Return [X, Y] of the center of cell containing provided text 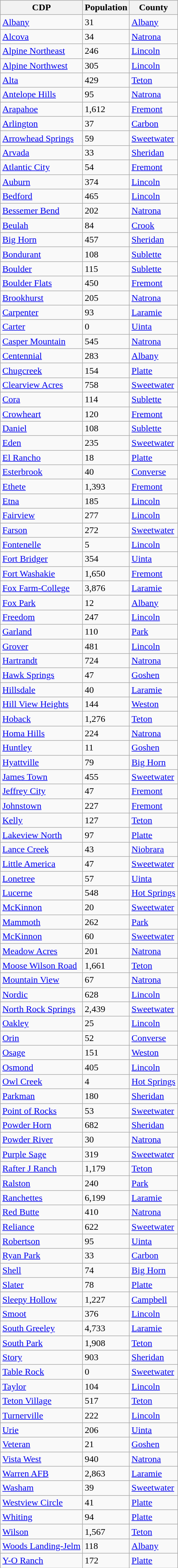
31 [106, 22]
104 [106, 1386]
205 [106, 298]
Johnstown [41, 806]
Clearview Acres [41, 385]
Hartrandt [41, 661]
Hoback [41, 719]
1,567 [106, 1531]
25 [106, 1023]
6,199 [106, 1198]
Homa Hills [41, 733]
79 [106, 762]
Daniel [41, 429]
1,650 [106, 574]
Farson [41, 530]
305 [106, 66]
South Greeley [41, 1328]
1,393 [106, 487]
Veteran [41, 1444]
2,439 [106, 1009]
Alpine Northwest [41, 66]
Eden [41, 443]
682 [106, 1125]
154 [106, 370]
Teton Village [41, 1401]
1,661 [106, 966]
Fort Bridger [41, 559]
465 [106, 196]
903 [106, 1358]
240 [106, 1183]
12 [106, 602]
410 [106, 1212]
144 [106, 704]
277 [106, 516]
Crook [153, 225]
El Rancho [41, 458]
41 [106, 1502]
283 [106, 356]
84 [106, 225]
724 [106, 661]
74 [106, 1270]
1,179 [106, 1169]
Niobrara [153, 849]
Atlantic City [41, 167]
Wilson [41, 1531]
4 [106, 1081]
Little America [41, 864]
151 [106, 1052]
758 [106, 385]
South Park [41, 1343]
Oakley [41, 1023]
Alta [41, 80]
Lakeview North [41, 835]
374 [106, 182]
Moose Wilson Road [41, 966]
272 [106, 530]
5 [106, 545]
53 [106, 1111]
43 [106, 849]
405 [106, 1067]
235 [106, 443]
Kelly [41, 820]
Sleepy Hollow [41, 1299]
Alcova [41, 37]
262 [106, 922]
Rafter J Ranch [41, 1169]
Hillsdale [41, 690]
18 [106, 458]
Brookhurst [41, 298]
202 [106, 211]
97 [106, 835]
North Rock Springs [41, 1009]
Campbell [153, 1299]
Robertson [41, 1241]
Mammoth [41, 922]
Garland [41, 631]
172 [106, 1560]
457 [106, 240]
Osage [41, 1052]
Bessemer Bend [41, 211]
Woods Landing-Jelm [41, 1546]
Osmond [41, 1067]
County [153, 8]
Esterbrook [41, 472]
548 [106, 893]
Orin [41, 1038]
11 [106, 748]
Meadow Acres [41, 951]
115 [106, 269]
Boulder Flats [41, 283]
Reliance [41, 1227]
118 [106, 1546]
Population [106, 8]
Powder Horn [41, 1125]
Lonetree [41, 878]
Warren AFB [41, 1473]
Fort Washakie [41, 574]
Powder River [41, 1140]
Jeffrey City [41, 791]
39 [106, 1488]
Ryan Park [41, 1256]
1,227 [106, 1299]
3,876 [106, 588]
Arapahoe [41, 109]
206 [106, 1430]
1,908 [106, 1343]
Casper Mountain [41, 341]
Vista West [41, 1459]
222 [106, 1415]
Owl Creek [41, 1081]
Slater [41, 1285]
Shell [41, 1270]
Centennial [41, 356]
CDP [41, 8]
110 [106, 631]
78 [106, 1285]
Bondurant [41, 254]
114 [106, 399]
450 [106, 283]
481 [106, 646]
93 [106, 312]
Fairview [41, 516]
Antelope Hills [41, 95]
Arvada [41, 153]
120 [106, 414]
Cora [41, 399]
Carter [41, 327]
Westview Circle [41, 1502]
Fox Farm-College [41, 588]
517 [106, 1401]
Fontenelle [41, 545]
57 [106, 878]
Etna [41, 501]
Red Butte [41, 1212]
Freedom [41, 617]
Whiting [41, 1517]
Ranchettes [41, 1198]
628 [106, 994]
30 [106, 1140]
54 [106, 167]
376 [106, 1314]
60 [106, 937]
127 [106, 820]
59 [106, 138]
34 [106, 37]
2,863 [106, 1473]
Story [41, 1358]
21 [106, 1444]
Y-O Ranch [41, 1560]
545 [106, 341]
Huntley [41, 748]
185 [106, 501]
67 [106, 980]
Mountain View [41, 980]
940 [106, 1459]
354 [106, 559]
Table Rock [41, 1372]
Crowheart [41, 414]
Fox Park [41, 602]
Smoot [41, 1314]
1,612 [106, 109]
Lucerne [41, 893]
247 [106, 617]
Lance Creek [41, 849]
20 [106, 908]
Turnerville [41, 1415]
Hill View Heights [41, 704]
94 [106, 1517]
Bedford [41, 196]
Ralston [41, 1183]
Hawk Springs [41, 675]
Nordic [41, 994]
622 [106, 1227]
Purple Sage [41, 1154]
4,733 [106, 1328]
Taylor [41, 1386]
Point of Rocks [41, 1111]
246 [106, 51]
Beulah [41, 225]
52 [106, 1038]
Parkman [41, 1096]
Urie [41, 1430]
Alpine Northeast [41, 51]
37 [106, 124]
James Town [41, 777]
201 [106, 951]
Arlington [41, 124]
319 [106, 1154]
Hyattville [41, 762]
Arrowhead Springs [41, 138]
1,276 [106, 719]
Washam [41, 1488]
455 [106, 777]
Carpenter [41, 312]
224 [106, 733]
429 [106, 80]
Auburn [41, 182]
Ethete [41, 487]
Grover [41, 646]
Boulder [41, 269]
227 [106, 806]
180 [106, 1096]
Chugcreek [41, 370]
